Find where the given text appears and provide that cell's center as [x, y] coordinate. 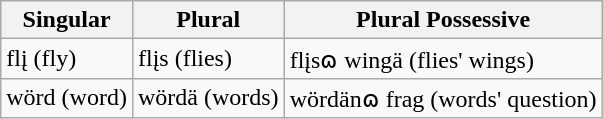
Plural [208, 20]
flįs (flies) [208, 59]
wördä (words) [208, 98]
flį (fly) [67, 59]
flįsɷ wingä (flies' wings) [443, 59]
Singular [67, 20]
wördänɷ frag (words' question) [443, 98]
Plural Possessive [443, 20]
wörd (word) [67, 98]
